Provide the [x, y] coordinate of the cell's center where the given text is located.  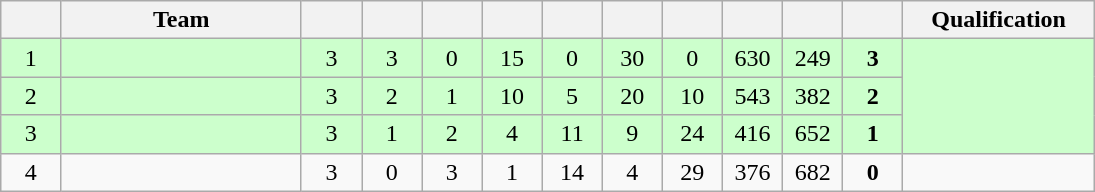
543 [752, 96]
249 [813, 58]
5 [572, 96]
382 [813, 96]
Qualification [998, 20]
24 [692, 134]
376 [752, 172]
30 [632, 58]
15 [512, 58]
416 [752, 134]
20 [632, 96]
29 [692, 172]
11 [572, 134]
682 [813, 172]
630 [752, 58]
9 [632, 134]
14 [572, 172]
Team [182, 20]
652 [813, 134]
